Return [x, y] of the center of cell containing provided text 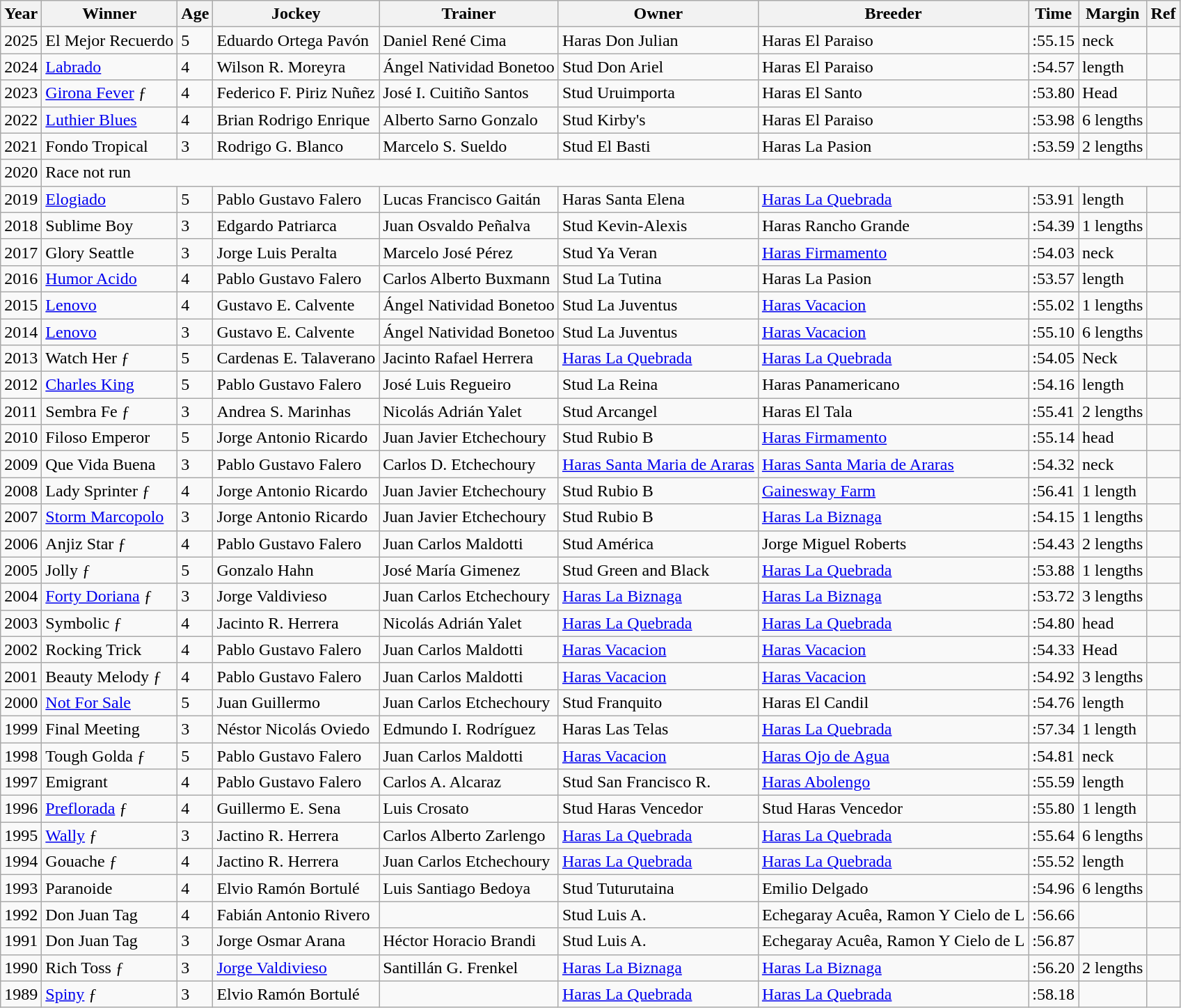
:54.92 [1054, 676]
Ref [1164, 14]
1989 [21, 994]
2018 [21, 226]
Jorge Miguel Roberts [893, 544]
1992 [21, 915]
Alberto Sarno Gonzalo [469, 120]
:56.20 [1054, 968]
2021 [21, 146]
:55.02 [1054, 305]
:56.66 [1054, 915]
Jacinto R. Herrera [296, 623]
2014 [21, 332]
Trainer [469, 14]
Final Meeting [110, 729]
:54.96 [1054, 888]
Haras Panamericano [893, 385]
Sublime Boy [110, 226]
2006 [21, 544]
Paranoide [110, 888]
Rodrigo G. Blanco [296, 146]
2000 [21, 702]
Jockey [296, 14]
Carlos A. Alcaraz [469, 782]
Haras Abolengo [893, 782]
Lady Sprinter ƒ [110, 491]
2020 [21, 173]
Owner [658, 14]
Rich Toss ƒ [110, 968]
Juan Guillermo [296, 702]
Haras El Tala [893, 411]
:53.72 [1054, 597]
Stud Green and Black [658, 570]
Time [1054, 14]
:53.59 [1054, 146]
2012 [21, 385]
Stud Franquito [658, 702]
José I. Cuitiño Santos [469, 93]
Glory Seattle [110, 252]
1994 [21, 862]
:54.57 [1054, 67]
2001 [21, 676]
1996 [21, 809]
Haras El Santo [893, 93]
2013 [21, 359]
2003 [21, 623]
1993 [21, 888]
Haras El Candil [893, 702]
2007 [21, 517]
Luis Crosato [469, 809]
1999 [21, 729]
:54.39 [1054, 226]
Storm Marcopolo [110, 517]
Marcelo José Pérez [469, 252]
Gonzalo Hahn [296, 570]
1995 [21, 835]
Stud La Tutina [658, 278]
Labrado [110, 67]
José María Gimenez [469, 570]
Eduardo Ortega Pavón [296, 40]
Margin [1113, 14]
Neck [1113, 359]
Stud América [658, 544]
Santillán G. Frenkel [469, 968]
Jorge Osmar Arana [296, 941]
:55.64 [1054, 835]
:54.80 [1054, 623]
Race not run [611, 173]
2019 [21, 199]
:54.15 [1054, 517]
Juan Osvaldo Peñalva [469, 226]
Preflorada ƒ [110, 809]
:55.14 [1054, 438]
:54.32 [1054, 464]
Stud Arcangel [658, 411]
1997 [21, 782]
Andrea S. Marinhas [296, 411]
2024 [21, 67]
Stud La Reina [658, 385]
Rocking Trick [110, 649]
:53.80 [1054, 93]
Stud Kevin-Alexis [658, 226]
Humor Acido [110, 278]
Edmundo I. Rodríguez [469, 729]
2023 [21, 93]
Stud Uruimporta [658, 93]
Carlos D. Etchechoury [469, 464]
Brian Rodrigo Enrique [296, 120]
Wilson R. Moreyra [296, 67]
Fondo Tropical [110, 146]
2016 [21, 278]
Que Vida Buena [110, 464]
:54.76 [1054, 702]
:56.87 [1054, 941]
2004 [21, 597]
Gouache ƒ [110, 862]
Daniel René Cima [469, 40]
2017 [21, 252]
Symbolic ƒ [110, 623]
Luis Santiago Bedoya [469, 888]
Haras Don Julian [658, 40]
Gainesway Farm [893, 491]
Spiny ƒ [110, 994]
Stud Ya Veran [658, 252]
Federico F. Piriz Nuñez [296, 93]
:54.81 [1054, 755]
Stud San Francisco R. [658, 782]
Luthier Blues [110, 120]
Tough Golda ƒ [110, 755]
Emigrant [110, 782]
:54.33 [1054, 649]
Héctor Horacio Brandi [469, 941]
Forty Doriana ƒ [110, 597]
Jorge Luis Peralta [296, 252]
:58.18 [1054, 994]
Age [195, 14]
:55.52 [1054, 862]
Watch Her ƒ [110, 359]
José Luis Regueiro [469, 385]
Haras Ojo de Agua [893, 755]
:55.10 [1054, 332]
:56.41 [1054, 491]
1998 [21, 755]
:53.98 [1054, 120]
Edgardo Patriarca [296, 226]
2011 [21, 411]
Not For Sale [110, 702]
Néstor Nicolás Oviedo [296, 729]
:57.34 [1054, 729]
:55.15 [1054, 40]
:54.05 [1054, 359]
Breeder [893, 14]
Elogiado [110, 199]
Haras Rancho Grande [893, 226]
Sembra Fe ƒ [110, 411]
2015 [21, 305]
Carlos Alberto Zarlengo [469, 835]
Stud Kirby's [658, 120]
El Mejor Recuerdo [110, 40]
Marcelo S. Sueldo [469, 146]
Lucas Francisco Gaitán [469, 199]
Jacinto Rafael Herrera [469, 359]
Anjiz Star ƒ [110, 544]
2009 [21, 464]
:55.41 [1054, 411]
Stud El Basti [658, 146]
:53.91 [1054, 199]
Beauty Melody ƒ [110, 676]
Charles King [110, 385]
2008 [21, 491]
Jolly ƒ [110, 570]
Year [21, 14]
2010 [21, 438]
2025 [21, 40]
Guillermo E. Sena [296, 809]
2022 [21, 120]
2002 [21, 649]
Carlos Alberto Buxmann [469, 278]
:55.80 [1054, 809]
1990 [21, 968]
Haras Las Telas [658, 729]
Wally ƒ [110, 835]
1991 [21, 941]
Emilio Delgado [893, 888]
:53.57 [1054, 278]
Stud Tuturutaina [658, 888]
Haras Santa Elena [658, 199]
2005 [21, 570]
Winner [110, 14]
Stud Don Ariel [658, 67]
Cardenas E. Talaverano [296, 359]
:55.59 [1054, 782]
Girona Fever ƒ [110, 93]
:54.16 [1054, 385]
Filoso Emperor [110, 438]
:53.88 [1054, 570]
Fabián Antonio Rivero [296, 915]
:54.43 [1054, 544]
:54.03 [1054, 252]
